Identify which cell holds the provided text, then report its (X, Y) central coordinate. 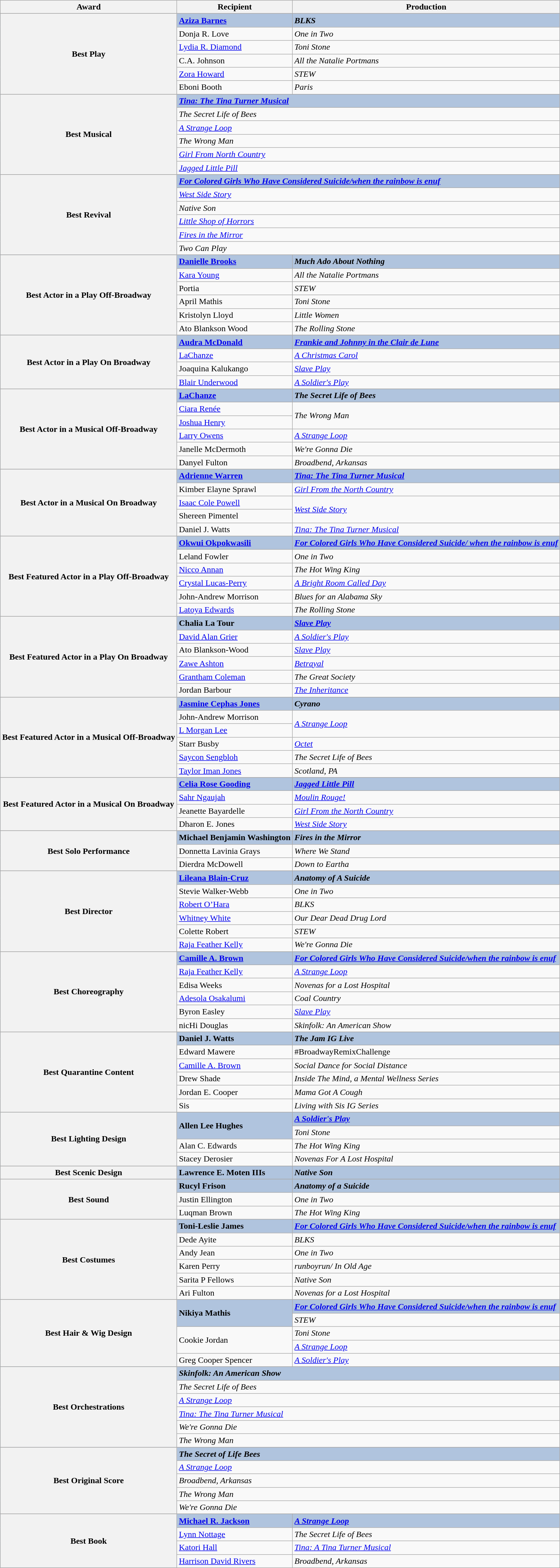
Paris (426, 87)
Byron Easley (235, 1012)
Adesola Osakalumi (235, 998)
Best Actor in a Play On Broadway (89, 362)
Danyel Fulton (235, 462)
Best Costumes (89, 1259)
Ato Blankson-Wood (235, 650)
Dharon E. Jones (235, 824)
Octet (426, 744)
Jasmine Cephas Jones (235, 704)
Best Hair & Wig Design (89, 1333)
Justin Ellington (235, 1199)
April Mathis (235, 302)
Lydia R. Diamond (235, 47)
Girl From North Country (368, 154)
Nicco Annan (235, 569)
Down to Eartha (426, 864)
Zawe Ashton (235, 663)
Stevie Walker-Webb (235, 891)
Ato Blankson Wood (235, 328)
Drew Shade (235, 1079)
Best Play (89, 54)
Edward Mawere (235, 1052)
Betrayal (426, 663)
Saycon Sengbloh (235, 757)
Inside The Mind, a Mental Wellness Series (426, 1079)
Best Revival (89, 215)
Robert O’Hara (235, 905)
Lynn Nottage (235, 1534)
C.A. Johnson (235, 61)
Luqman Brown (235, 1213)
Celia Rose Gooding (235, 784)
Kristolyn Lloyd (235, 315)
Best Orchestrations (89, 1407)
Ciara Renée (235, 409)
Eboni Booth (235, 87)
Stacey Derosier (235, 1159)
Best Scenic Design (89, 1172)
Blair Underwood (235, 382)
Best Featured Actor in a Play Off-Broadway (89, 576)
Nikiya Mathis (235, 1313)
Larry Owens (235, 436)
L Morgan Lee (235, 730)
Jeanette Bayardelle (235, 811)
Best Actor in a Play Off-Broadway (89, 295)
Living with Sis IG Series (426, 1106)
Coal Country (426, 998)
Production (426, 7)
The Great Society (426, 677)
Little Shop of Horrors (368, 221)
David Alan Grier (235, 637)
Best Quarantine Content (89, 1072)
Shereen Pimentel (235, 516)
Grantham Coleman (235, 677)
Blues for an Alabama Sky (426, 597)
Best Featured Actor in a Musical On Broadway (89, 804)
Best Book (89, 1541)
Ari Fulton (235, 1293)
Two Can Play (368, 248)
Kara Young (235, 275)
Donja R. Love (235, 34)
Lileana Blain-Cruz (235, 878)
Chalia La Tour (235, 623)
runboyrun/ In Old Age (426, 1266)
Portia (235, 288)
Anatomy of A Suicide (426, 878)
Best Director (89, 911)
Award (89, 7)
Much Ado About Nothing (426, 262)
Lawrence E. Moten IIIs (235, 1172)
Toni-Leslie James (235, 1226)
Sis (235, 1106)
Zora Howard (235, 74)
Social Dance for Social Distance (426, 1065)
Little Women (426, 315)
Donnetta Lavinia Grays (235, 851)
Frankie and Johnny in the Clair de Lune (426, 342)
nicHi Douglas (235, 1025)
Best Original Score (89, 1481)
Sahr Ngaujah (235, 797)
Whitney White (235, 918)
Leland Fowler (235, 556)
Andy Jean (235, 1253)
Aziza Barnes (235, 20)
Allen Lee Hughes (235, 1126)
Best Featured Actor in a Musical Off-Broadway (89, 737)
Jordan Barbour (235, 690)
Taylor Iman Jones (235, 770)
The Secret of Life Bees (368, 1454)
Okwui Okpokwasili (235, 543)
A Bright Room Called Day (426, 583)
Michael Benjamin Washington (235, 838)
Harrison David Rivers (235, 1561)
Jordan E. Cooper (235, 1092)
Sarita P Fellows (235, 1280)
Danielle Brooks (235, 262)
#BroadwayRemixChallenge (426, 1052)
Greg Cooper Spencer (235, 1360)
Starr Busby (235, 744)
Isaac Cole Powell (235, 503)
Kimber Elayne Sprawl (235, 489)
Recipient (235, 7)
Scotland, PA (426, 770)
The Inheritance (426, 690)
Best Featured Actor in a Play On Broadway (89, 657)
Cookie Jordan (235, 1340)
Tina: A Tina Turner Musical (426, 1548)
Best Choreography (89, 991)
Best Actor in a Musical Off-Broadway (89, 429)
Karen Perry (235, 1266)
Best Lighting Design (89, 1139)
Joaquina Kalukango (235, 369)
Audra McDonald (235, 342)
Moulin Rouge! (426, 797)
Crystal Lucas-Perry (235, 583)
The Jam IG Live (426, 1039)
Alan C. Edwards (235, 1146)
Best Solo Performance (89, 851)
Where We Stand (426, 851)
Colette Robert (235, 931)
Novenas For A Lost Hospital (426, 1159)
Latoya Edwards (235, 610)
Best Actor in a Musical On Broadway (89, 503)
For Colored Girls Who Have Considered Suicide/ when the rainbow is enuf (426, 543)
Rucyl Frison (235, 1186)
Adrienne Warren (235, 476)
Katori Hall (235, 1548)
Michael R. Jackson (235, 1521)
Best Musical (89, 134)
Our Dear Dead Drug Lord (426, 918)
Best Sound (89, 1199)
Anatomy of a Suicide (426, 1186)
Mama Got A Cough (426, 1092)
Dierdra McDowell (235, 864)
Joshua Henry (235, 422)
Edisa Weeks (235, 985)
Janelle McDermoth (235, 449)
Dede Ayite (235, 1239)
A Christmas Carol (426, 355)
Cyrano (426, 704)
